Return (X, Y) of the center of cell containing provided text 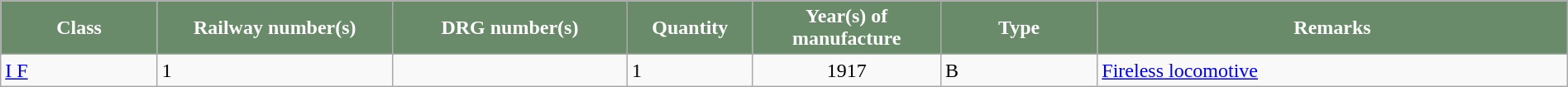
Quantity (691, 28)
Type (1019, 28)
B (1019, 70)
Remarks (1332, 28)
I F (79, 70)
Year(s) of manufacture (847, 28)
Fireless locomotive (1332, 70)
Railway number(s) (275, 28)
1917 (847, 70)
DRG number(s) (509, 28)
Class (79, 28)
